Provide the [X, Y] coordinate of the cell's center where the given text is located.  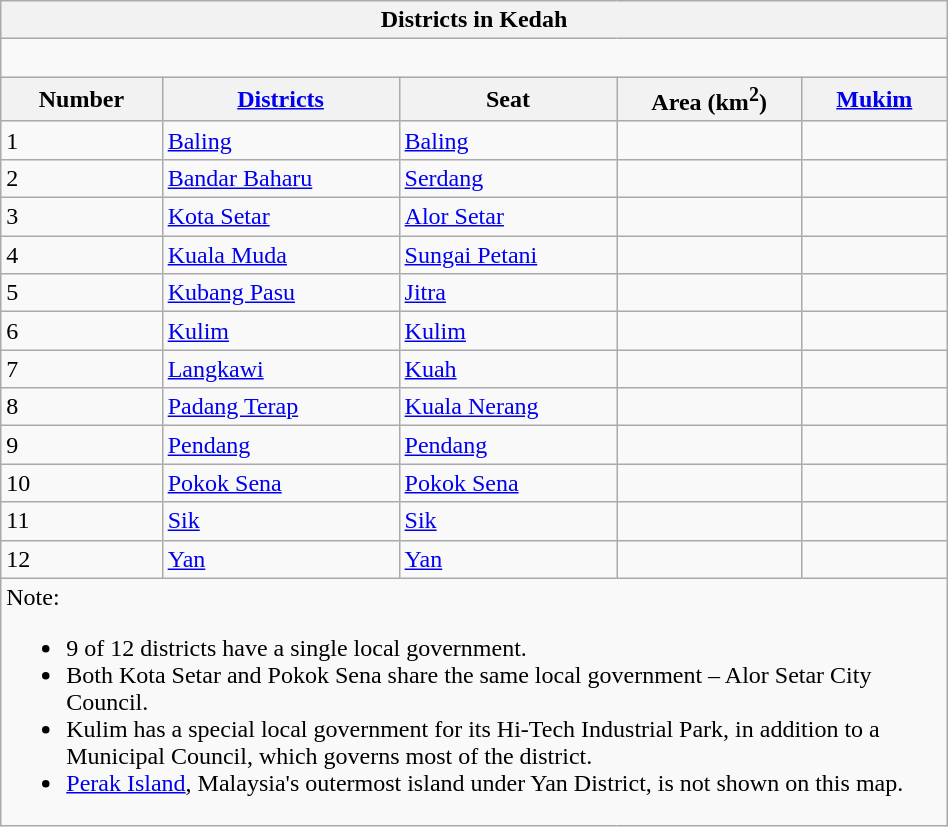
9 [82, 445]
8 [82, 407]
Kuah [508, 369]
Districts [280, 100]
5 [82, 293]
Number [82, 100]
Sungai Petani [508, 255]
6 [82, 331]
7 [82, 369]
Padang Terap [280, 407]
Kubang Pasu [280, 293]
1 [82, 140]
Mukim [874, 100]
Kuala Nerang [508, 407]
Serdang [508, 178]
Bandar Baharu [280, 178]
Area (km2) [710, 100]
4 [82, 255]
3 [82, 217]
12 [82, 559]
Kuala Muda [280, 255]
Kota Setar [280, 217]
Alor Setar [508, 217]
Districts in Kedah [474, 20]
2 [82, 178]
Jitra [508, 293]
Seat [508, 100]
10 [82, 483]
Langkawi [280, 369]
11 [82, 521]
